Output the (X, Y) coordinate of the center of the cell containing the given text.  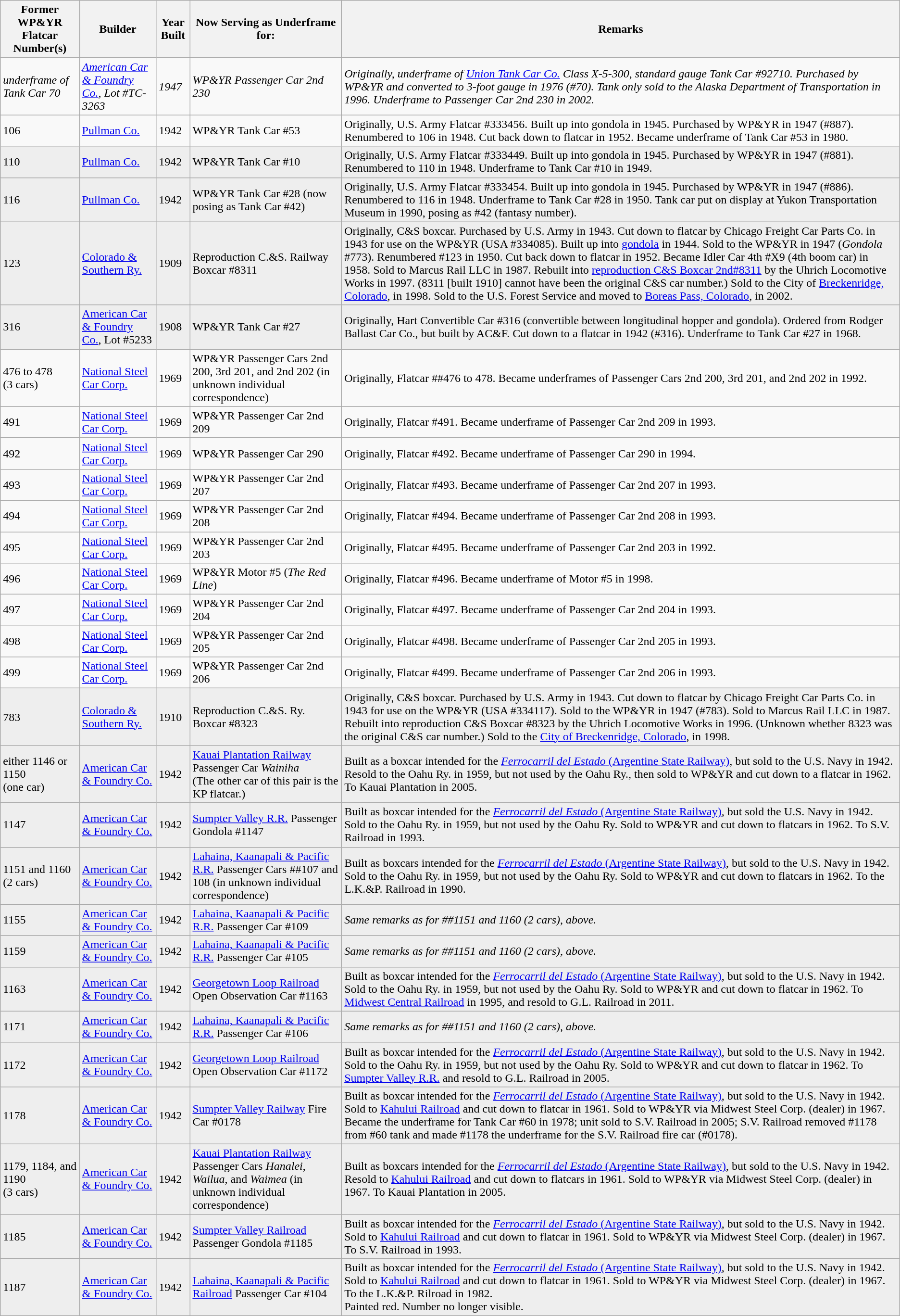
1159 (40, 951)
Lahaina, Kaanapali & Pacific Railroad Passenger Car #104 (266, 1287)
WP&YR Passenger Car 2nd 207 (266, 485)
497 (40, 610)
1185 (40, 1236)
Lahaina, Kaanapali & Pacific R.R. Passenger Car #105 (266, 951)
Sumpter Valley Railroad Passenger Gondola #1185 (266, 1236)
Originally, Flatcar #493. Became underframe of Passenger Car 2nd 207 in 1993. (621, 485)
American Car & Foundry Co., Lot #TC-3263 (118, 87)
Georgetown Loop Railroad Open Observation Car #1172 (266, 1064)
Lahaina, Kaanapali & Pacific R.R. Passenger Car #109 (266, 920)
American Car & Foundry Co., Lot #5233 (118, 327)
WP&YR Tank Car #10 (266, 162)
Sumpter Valley R.R. Passenger Gondola #1147 (266, 825)
491 (40, 422)
Originally, Flatcar #491. Became underframe of Passenger Car 2nd 209 in 1993. (621, 422)
Originally, Flatcar #494. Became underframe of Passenger Car 2nd 208 in 1993. (621, 516)
783 (40, 717)
1178 (40, 1115)
WP&YR Passenger Car 2nd 230 (266, 87)
Kauai Plantation Railway Passenger Car Wainiha(The other car of this pair is the KP flatcar.) (266, 774)
either 1146 or 1150(one car) (40, 774)
Originally, Flatcar #496. Became underframe of Motor #5 in 1998. (621, 579)
WP&YR Passenger Car 2nd 208 (266, 516)
1147 (40, 825)
495 (40, 547)
Kauai Plantation Railway Passenger Cars Hanalei, Wailua, and Waimea (in unknown individual correspondence) (266, 1179)
Originally, Flatcar ##476 to 478. Became underframes of Passenger Cars 2nd 200, 3rd 201, and 2nd 202 in 1992. (621, 378)
494 (40, 516)
WP&YR Passenger Car 2nd 205 (266, 642)
1909 (173, 264)
WP&YR Tank Car #27 (266, 327)
WP&YR Passenger Car 2nd 209 (266, 422)
Reproduction C.&S. Ry. Boxcar #8323 (266, 717)
123 (40, 264)
1187 (40, 1287)
Lahaina, Kaanapali & Pacific R.R. Passenger Cars ##107 and 108 (in unknown individual correspondence) (266, 875)
WP&YR Tank Car #53 (266, 131)
Originally, Flatcar #499. Became underframe of Passenger Car 2nd 206 in 1993. (621, 672)
1163 (40, 989)
1947 (173, 87)
1171 (40, 1026)
1908 (173, 327)
493 (40, 485)
316 (40, 327)
1151 and 1160(2 cars) (40, 875)
WP&YR Passenger Car 2nd 206 (266, 672)
116 (40, 200)
Lahaina, Kaanapali & Pacific R.R. Passenger Car #106 (266, 1026)
Originally, Flatcar #492. Became underframe of Passenger Car 290 in 1994. (621, 453)
Former WP&YR Flatcar Number(s) (40, 29)
492 (40, 453)
Builder (118, 29)
Originally, Flatcar #495. Became underframe of Passenger Car 2nd 203 in 1992. (621, 547)
106 (40, 131)
1179, 1184, and 1190(3 cars) (40, 1179)
WP&YR Passenger Car 2nd 203 (266, 547)
1910 (173, 717)
1172 (40, 1064)
499 (40, 672)
Originally, Flatcar #497. Became underframe of Passenger Car 2nd 204 in 1993. (621, 610)
WP&YR Motor #5 (The Red Line) (266, 579)
WP&YR Tank Car #28 (now posing as Tank Car #42) (266, 200)
WP&YR Passenger Car 2nd 204 (266, 610)
underframe of Tank Car 70 (40, 87)
110 (40, 162)
Now Serving as Underframe for: (266, 29)
498 (40, 642)
496 (40, 579)
WP&YR Passenger Cars 2nd 200, 3rd 201, and 2nd 202 (in unknown individual correspondence) (266, 378)
Georgetown Loop Railroad Open Observation Car #1163 (266, 989)
Originally, Flatcar #498. Became underframe of Passenger Car 2nd 205 in 1993. (621, 642)
WP&YR Passenger Car 290 (266, 453)
Sumpter Valley Railway Fire Car #0178 (266, 1115)
Year Built (173, 29)
1155 (40, 920)
476 to 478(3 cars) (40, 378)
Reproduction C.&S. Railway Boxcar #8311 (266, 264)
Remarks (621, 29)
